Locate the cell with the specified text and output its (X, Y) center coordinate. 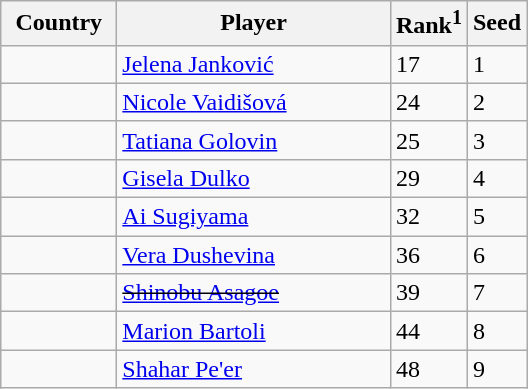
Player (254, 24)
7 (496, 293)
39 (428, 293)
8 (496, 331)
Rank1 (428, 24)
48 (428, 369)
17 (428, 64)
Nicole Vaidišová (254, 102)
Seed (496, 24)
4 (496, 178)
Vera Dushevina (254, 255)
Ai Sugiyama (254, 217)
Marion Bartoli (254, 331)
9 (496, 369)
3 (496, 140)
Country (59, 24)
36 (428, 255)
Jelena Janković (254, 64)
Gisela Dulko (254, 178)
1 (496, 64)
25 (428, 140)
5 (496, 217)
24 (428, 102)
32 (428, 217)
Shinobu Asagoe (254, 293)
44 (428, 331)
2 (496, 102)
29 (428, 178)
Shahar Pe'er (254, 369)
Tatiana Golovin (254, 140)
6 (496, 255)
